Return [x, y] of the center of cell containing provided text 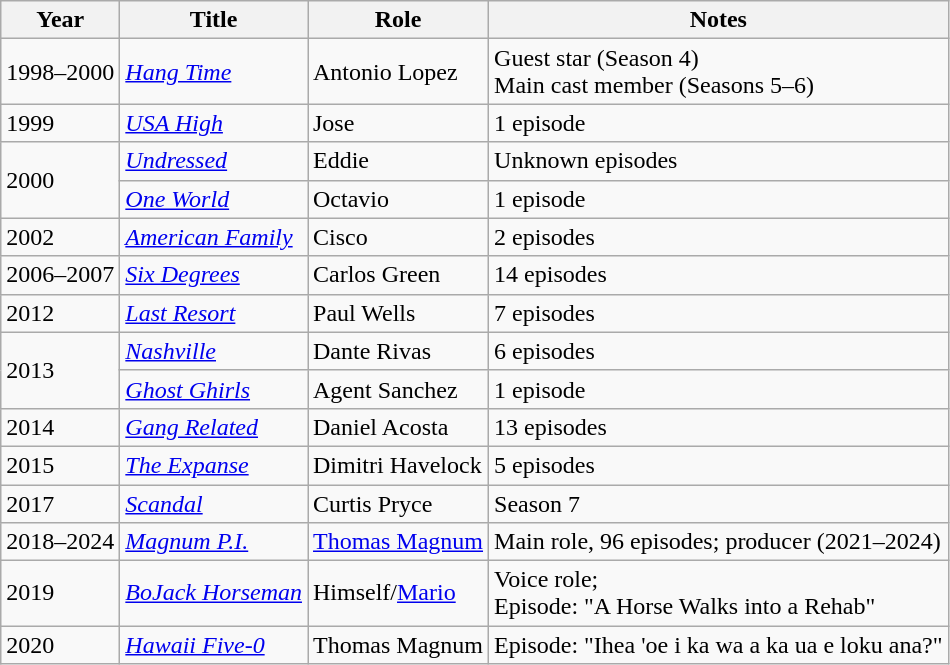
Himself/Mario [398, 594]
Magnum P.I. [214, 542]
Voice role;Episode: "A Horse Walks into a Rehab" [718, 594]
Nashville [214, 351]
Title [214, 20]
2 episodes [718, 237]
14 episodes [718, 275]
2006–2007 [60, 275]
Main role, 96 episodes; producer (2021–2024) [718, 542]
Eddie [398, 161]
Cisco [398, 237]
BoJack Horseman [214, 594]
13 episodes [718, 427]
Ghost Ghirls [214, 389]
Episode: "Ihea 'oe i ka wa a ka ua e loku ana?" [718, 645]
2020 [60, 645]
Carlos Green [398, 275]
Notes [718, 20]
Paul Wells [398, 313]
6 episodes [718, 351]
Season 7 [718, 503]
2000 [60, 180]
2015 [60, 465]
5 episodes [718, 465]
2012 [60, 313]
Daniel Acosta [398, 427]
2013 [60, 370]
2002 [60, 237]
Hang Time [214, 72]
Undressed [214, 161]
2018–2024 [60, 542]
Hawaii Five-0 [214, 645]
The Expanse [214, 465]
1998–2000 [60, 72]
Antonio Lopez [398, 72]
Six Degrees [214, 275]
Year [60, 20]
Gang Related [214, 427]
One World [214, 199]
Last Resort [214, 313]
2019 [60, 594]
7 episodes [718, 313]
2017 [60, 503]
Scandal [214, 503]
Dimitri Havelock [398, 465]
Dante Rivas [398, 351]
Agent Sanchez [398, 389]
Octavio [398, 199]
USA High [214, 123]
American Family [214, 237]
Guest star (Season 4)Main cast member (Seasons 5–6) [718, 72]
Jose [398, 123]
2014 [60, 427]
Unknown episodes [718, 161]
Curtis Pryce [398, 503]
1999 [60, 123]
Role [398, 20]
